Output the [X, Y] coordinate of the center of the cell containing the given text.  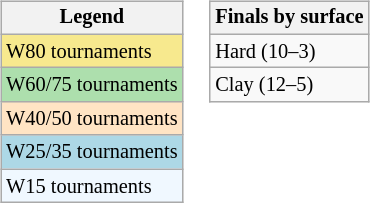
Clay (12–5) [289, 85]
W60/75 tournaments [92, 85]
Legend [92, 18]
Hard (10–3) [289, 51]
W15 tournaments [92, 186]
W80 tournaments [92, 51]
Finals by surface [289, 18]
W25/35 tournaments [92, 152]
W40/50 tournaments [92, 119]
